Capture the cell that displays the provided text and extract its (x, y) central coordinate. 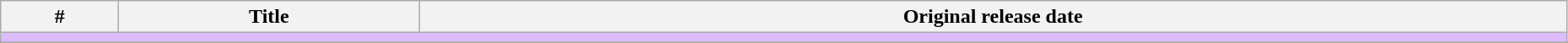
# (60, 17)
Original release date (993, 17)
Title (269, 17)
